For the text-containing cell, return its midpoint in (X, Y) coordinate format. 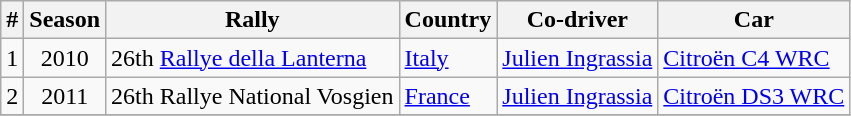
Car (754, 20)
Italy (448, 58)
Rally (252, 20)
1 (12, 58)
France (448, 96)
2011 (65, 96)
Co-driver (578, 20)
2010 (65, 58)
Citroën DS3 WRC (754, 96)
2 (12, 96)
# (12, 20)
Citroën C4 WRC (754, 58)
26th Rallye National Vosgien (252, 96)
26th Rallye della Lanterna (252, 58)
Country (448, 20)
Season (65, 20)
